Capture the cell that displays the provided text and extract its [X, Y] central coordinate. 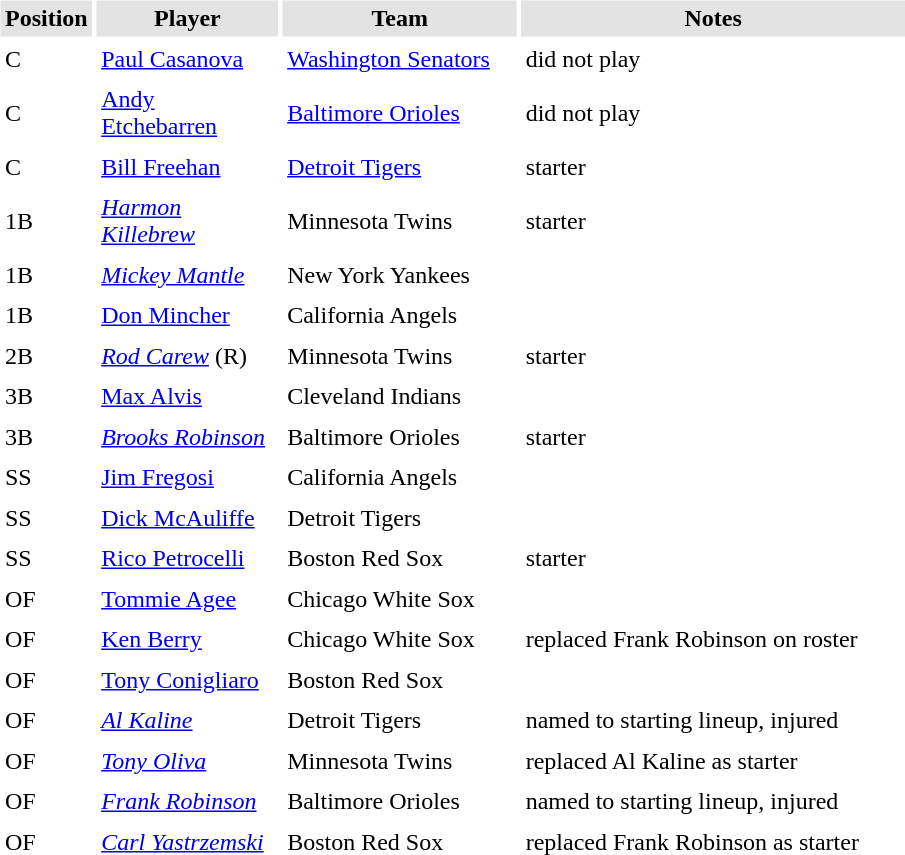
Brooks Robinson [188, 437]
Jim Fregosi [188, 478]
replaced Frank Robinson on roster [713, 640]
Tony Oliva [188, 761]
Cleveland Indians [400, 396]
Rico Petrocelli [188, 558]
Frank Robinson [188, 802]
Ken Berry [188, 640]
Harmon Killebrew [188, 222]
Andy Etchebarren [188, 114]
Paul Casanova [188, 59]
Mickey Mantle [188, 275]
Position [46, 18]
Tommie Agee [188, 599]
Team [400, 18]
Bill Freehan [188, 167]
2B [46, 356]
Tony Conigliaro [188, 680]
Max Alvis [188, 396]
replaced Al Kaline as starter [713, 761]
Washington Senators [400, 59]
Notes [713, 18]
Al Kaline [188, 720]
Rod Carew (R) [188, 356]
New York Yankees [400, 275]
Player [188, 18]
Dick McAuliffe [188, 518]
Don Mincher [188, 316]
